From the cell containing the given text, extract its center point as [x, y] coordinate. 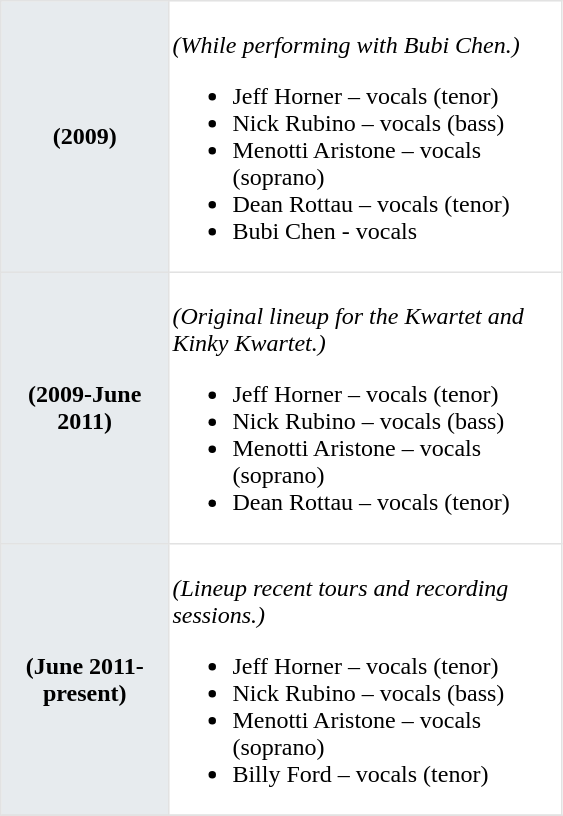
(2009) [85, 137]
(June 2011-present) [85, 680]
(2009-June 2011) [85, 408]
